Identify which cell holds the provided text, then report its [X, Y] central coordinate. 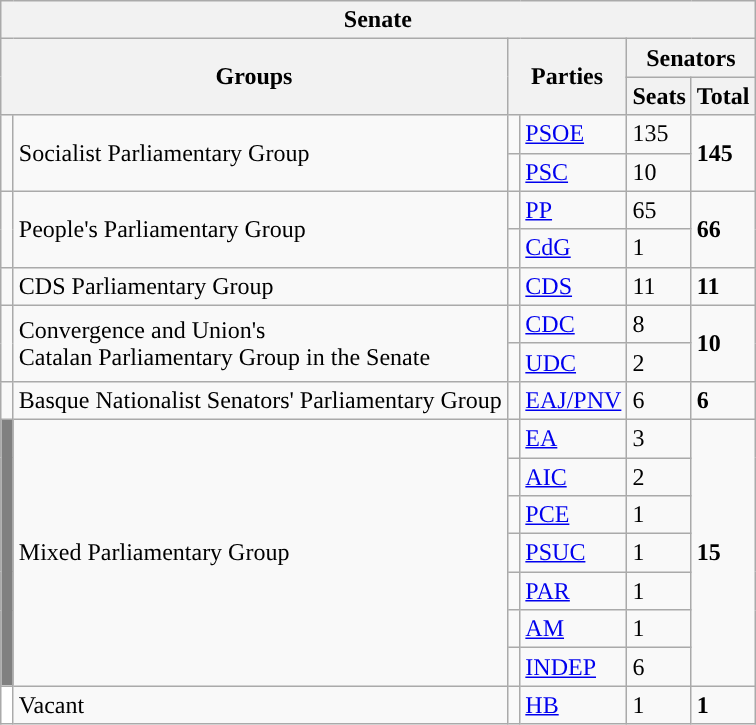
65 [659, 210]
Mixed Parliamentary Group [260, 552]
PAR [574, 591]
Basque Nationalist Senators' Parliamentary Group [260, 400]
People's Parliamentary Group [260, 229]
Senators [691, 58]
PCE [574, 515]
Groups [254, 77]
Convergence and Union'sCatalan Parliamentary Group in the Senate [260, 343]
145 [723, 153]
PSC [574, 172]
AIC [574, 477]
66 [723, 229]
AM [574, 629]
EA [574, 438]
PSUC [574, 553]
3 [659, 438]
Socialist Parliamentary Group [260, 153]
8 [659, 324]
CDC [574, 324]
Seats [659, 96]
HB [574, 705]
Parties [567, 77]
EAJ/PNV [574, 400]
135 [659, 134]
PSOE [574, 134]
Senate [378, 20]
Vacant [260, 705]
CDS Parliamentary Group [260, 286]
UDC [574, 362]
PP [574, 210]
15 [723, 552]
CDS [574, 286]
Total [723, 96]
INDEP [574, 667]
CdG [574, 248]
